Provide the (X, Y) coordinate of the cell's center where the given text is located.  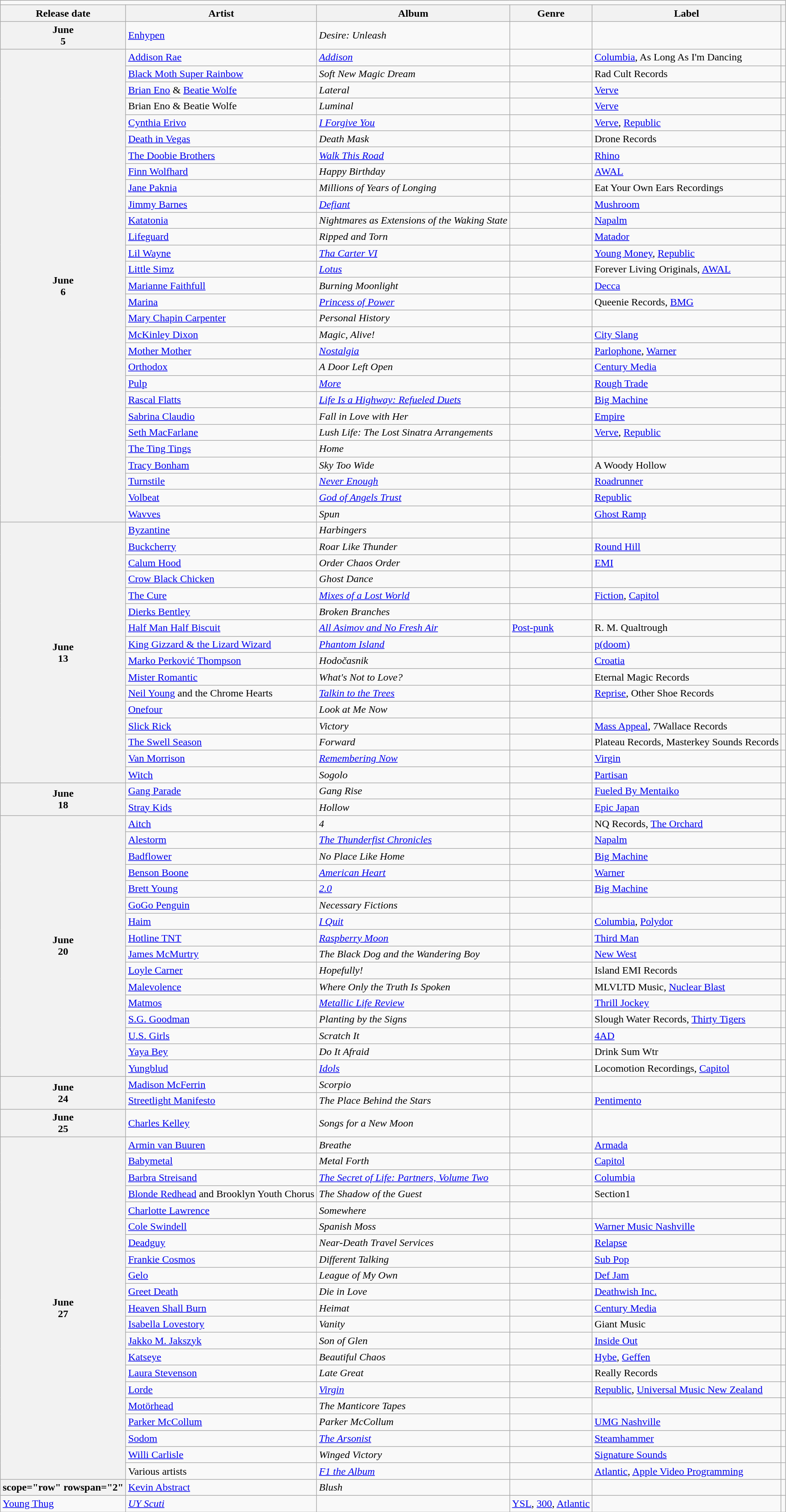
Label (686, 13)
Katseye (221, 1357)
Metal Forth (413, 1161)
Section1 (686, 1194)
June27 (63, 1308)
The Cure (221, 595)
Mass Appeal, 7Wallace Records (686, 726)
June6 (63, 286)
Nostalgia (413, 351)
Desire: Unleash (413, 35)
Ripped and Torn (413, 237)
Half Man Half Biscuit (221, 628)
Third Man (686, 938)
Loyle Carner (221, 970)
Sogolo (413, 775)
Marina (221, 302)
Hodočasnik (413, 660)
Cole Swindell (221, 1226)
Buckcherry (221, 547)
Fall in Love with Her (413, 416)
More (413, 383)
Talkin to the Trees (413, 693)
Death Mask (413, 139)
Breathe (413, 1145)
Vanity (413, 1324)
Parlophone, Warner (686, 351)
2.0 (413, 889)
I Quit (413, 921)
All Asimov and No Fresh Air (413, 628)
The Secret of Life: Partners, Volume Two (413, 1177)
Burning Moonlight (413, 286)
Yaya Bey (221, 1052)
The Place Behind the Stars (413, 1101)
Finn Wolfhard (221, 171)
Eternal Magic Records (686, 677)
Slough Water Records, Thirty Tigers (686, 1019)
Various artists (221, 1471)
Armada (686, 1145)
Reprise, Other Shoe Records (686, 693)
Madison McFerrin (221, 1085)
Scratch It (413, 1036)
Where Only the Truth Is Spoken (413, 986)
Life Is a Highway: Refueled Duets (413, 400)
scope="row" rowspan="2" (63, 1487)
Van Morrison (221, 759)
Deathwish Inc. (686, 1292)
Charles Kelley (221, 1123)
Turnstile (221, 481)
Little Simz (221, 269)
Nightmares as Extensions of the Waking State (413, 221)
Scorpio (413, 1085)
Millions of Years of Longing (413, 188)
Blonde Redhead and Brooklyn Youth Chorus (221, 1194)
What's Not to Love? (413, 677)
Die in Love (413, 1292)
Steamhammer (686, 1438)
Drink Sum Wtr (686, 1052)
Ghost Ramp (686, 514)
Never Enough (413, 481)
Partisan (686, 775)
Kevin Abstract (221, 1487)
Malevolence (221, 986)
Spanish Moss (413, 1226)
Heaven Shall Burn (221, 1308)
Relapse (686, 1243)
Home (413, 448)
Seth MacFarlane (221, 432)
League of My Own (413, 1276)
Addison (413, 57)
Lil Wayne (221, 253)
Roadrunner (686, 481)
Marianne Faithfull (221, 286)
Forever Living Originals, AWAL (686, 269)
Songs for a New Moon (413, 1123)
Enhypen (221, 35)
Wavves (221, 514)
Beautiful Chaos (413, 1357)
Deadguy (221, 1243)
New West (686, 954)
Happy Birthday (413, 171)
Release date (63, 13)
Lifeguard (221, 237)
Sky Too Wide (413, 465)
The Swell Season (221, 742)
Artist (221, 13)
Calum Hood (221, 563)
Sabrina Claudio (221, 416)
Orthodox (221, 367)
YSL, 300, Atlantic (551, 1503)
Stray Kids (221, 807)
Heimat (413, 1308)
Lorde (221, 1389)
McKinley Dixon (221, 335)
Mary Chapin Carpenter (221, 318)
Columbia (686, 1177)
Princess of Power (413, 302)
Warner (686, 873)
Thrill Jockey (686, 1003)
Charlotte Lawrence (221, 1210)
Queenie Records, BMG (686, 302)
Empire (686, 416)
Black Moth Super Rainbow (221, 74)
Post-punk (551, 628)
Drone Records (686, 139)
Soft New Magic Dream (413, 74)
Lush Life: The Lost Sinatra Arrangements (413, 432)
Rough Trade (686, 383)
The Doobie Brothers (221, 155)
June24 (63, 1093)
Warner Music Nashville (686, 1226)
Phantom Island (413, 644)
The Manticore Tapes (413, 1406)
Roar Like Thunder (413, 547)
A Woody Hollow (686, 465)
Do It Afraid (413, 1052)
Album (413, 13)
U.S. Girls (221, 1036)
Round Hill (686, 547)
Rad Cult Records (686, 74)
Signature Sounds (686, 1455)
Young Thug (63, 1503)
The Black Dog and the Wandering Boy (413, 954)
Idols (413, 1068)
Jane Paknia (221, 188)
The Ting Tings (221, 448)
Yungblud (221, 1068)
Katatonia (221, 221)
Winged Victory (413, 1455)
Tha Carter VI (413, 253)
Addison Rae (221, 57)
The Shadow of the Guest (413, 1194)
June25 (63, 1123)
Walk This Road (413, 155)
Def Jam (686, 1276)
I Forgive You (413, 123)
Giant Music (686, 1324)
Victory (413, 726)
A Door Left Open (413, 367)
F1 the Album (413, 1471)
Death in Vegas (221, 139)
Brett Young (221, 889)
Tracy Bonham (221, 465)
Jimmy Barnes (221, 204)
Decca (686, 286)
Magic, Alive! (413, 335)
Sodom (221, 1438)
June20 (63, 946)
Epic Japan (686, 807)
Crow Black Chicken (221, 579)
Republic (686, 498)
Pentimento (686, 1101)
Necessary Fictions (413, 905)
Hopefully! (413, 970)
Gelo (221, 1276)
Genre (551, 13)
Mother Mother (221, 351)
City Slang (686, 335)
Inside Out (686, 1341)
Rascal Flatts (221, 400)
Frankie Cosmos (221, 1259)
No Place Like Home (413, 856)
Alestorm (221, 840)
Plateau Records, Masterkey Sounds Records (686, 742)
Benson Boone (221, 873)
Columbia, As Long As I'm Dancing (686, 57)
Personal History (413, 318)
Matmos (221, 1003)
Babymetal (221, 1161)
AWAL (686, 171)
Blush (413, 1487)
Badflower (221, 856)
Mushroom (686, 204)
Fiction, Capitol (686, 595)
Streetlight Manifesto (221, 1101)
Cynthia Erivo (221, 123)
Hybe, Geffen (686, 1357)
NQ Records, The Orchard (686, 824)
Dierks Bentley (221, 612)
Pulp (221, 383)
Capitol (686, 1161)
R. M. Qualtrough (686, 628)
Late Great (413, 1373)
June5 (63, 35)
Neil Young and the Chrome Hearts (221, 693)
Columbia, Polydor (686, 921)
Mister Romantic (221, 677)
Lotus (413, 269)
Mixes of a Lost World (413, 595)
Sub Pop (686, 1259)
Gang Rise (413, 791)
Rhino (686, 155)
Young Money, Republic (686, 253)
Look at Me Now (413, 709)
Planting by the Signs (413, 1019)
Republic, Universal Music New Zealand (686, 1389)
Jakko M. Jakszyk (221, 1341)
4 (413, 824)
Son of Glen (413, 1341)
EMI (686, 563)
James McMurtry (221, 954)
GoGo Penguin (221, 905)
Lateral (413, 90)
Fueled By Mentaiko (686, 791)
Armin van Buuren (221, 1145)
Matador (686, 237)
Marko Perković Thompson (221, 660)
Byzantine (221, 530)
Broken Branches (413, 612)
The Arsonist (413, 1438)
Witch (221, 775)
Hotline TNT (221, 938)
Defiant (413, 204)
Near-Death Travel Services (413, 1243)
King Gizzard & the Lizard Wizard (221, 644)
Luminal (413, 106)
p(doom) (686, 644)
June18 (63, 799)
American Heart (413, 873)
UMG Nashville (686, 1422)
Atlantic, Apple Video Programming (686, 1471)
Harbingers (413, 530)
Raspberry Moon (413, 938)
Metallic Life Review (413, 1003)
Somewhere (413, 1210)
Isabella Lovestory (221, 1324)
Island EMI Records (686, 970)
Croatia (686, 660)
Haim (221, 921)
Locomotion Recordings, Capitol (686, 1068)
S.G. Goodman (221, 1019)
Motörhead (221, 1406)
Really Records (686, 1373)
Remembering Now (413, 759)
Order Chaos Order (413, 563)
Greet Death (221, 1292)
Aitch (221, 824)
Hollow (413, 807)
God of Angels Trust (413, 498)
Barbra Streisand (221, 1177)
June13 (63, 653)
Forward (413, 742)
Spun (413, 514)
Slick Rick (221, 726)
Laura Stevenson (221, 1373)
The Thunderfist Chronicles (413, 840)
MLVLTD Music, Nuclear Blast (686, 986)
Willi Carlisle (221, 1455)
Different Talking (413, 1259)
UY Scuti (221, 1503)
Ghost Dance (413, 579)
Gang Parade (221, 791)
Onefour (221, 709)
4AD (686, 1036)
Volbeat (221, 498)
Eat Your Own Ears Recordings (686, 188)
